Return the [x, y] coordinate for the center point of the cell that contains the specified text.  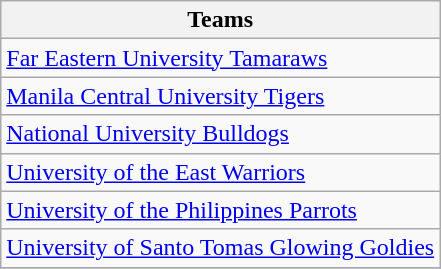
University of Santo Tomas Glowing Goldies [220, 248]
National University Bulldogs [220, 134]
Teams [220, 20]
University of the Philippines Parrots [220, 210]
Manila Central University Tigers [220, 96]
Far Eastern University Tamaraws [220, 58]
University of the East Warriors [220, 172]
